Identify which cell holds the provided text, then report its [X, Y] central coordinate. 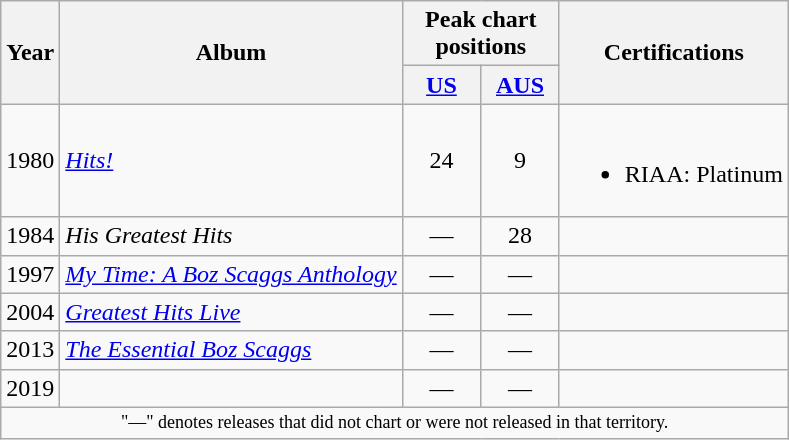
1997 [30, 274]
"—" denotes releases that did not chart or were not released in that territory. [395, 422]
Peak chart positions [480, 34]
1984 [30, 236]
2019 [30, 388]
2013 [30, 350]
28 [520, 236]
RIAA: Platinum [674, 160]
His Greatest Hits [231, 236]
Album [231, 52]
9 [520, 160]
My Time: A Boz Scaggs Anthology [231, 274]
24 [442, 160]
US [442, 85]
Year [30, 52]
The Essential Boz Scaggs [231, 350]
Greatest Hits Live [231, 312]
2004 [30, 312]
Certifications [674, 52]
Hits! [231, 160]
AUS [520, 85]
1980 [30, 160]
